Provide the (X, Y) coordinate of the cell's center where the given text is located.  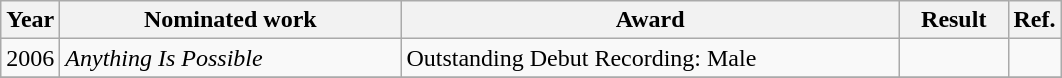
Ref. (1034, 20)
Result (954, 20)
2006 (30, 58)
Anything Is Possible (230, 58)
Year (30, 20)
Nominated work (230, 20)
Outstanding Debut Recording: Male (650, 58)
Award (650, 20)
